Search for the cell housing the specified text and yield its (X, Y) center coordinate. 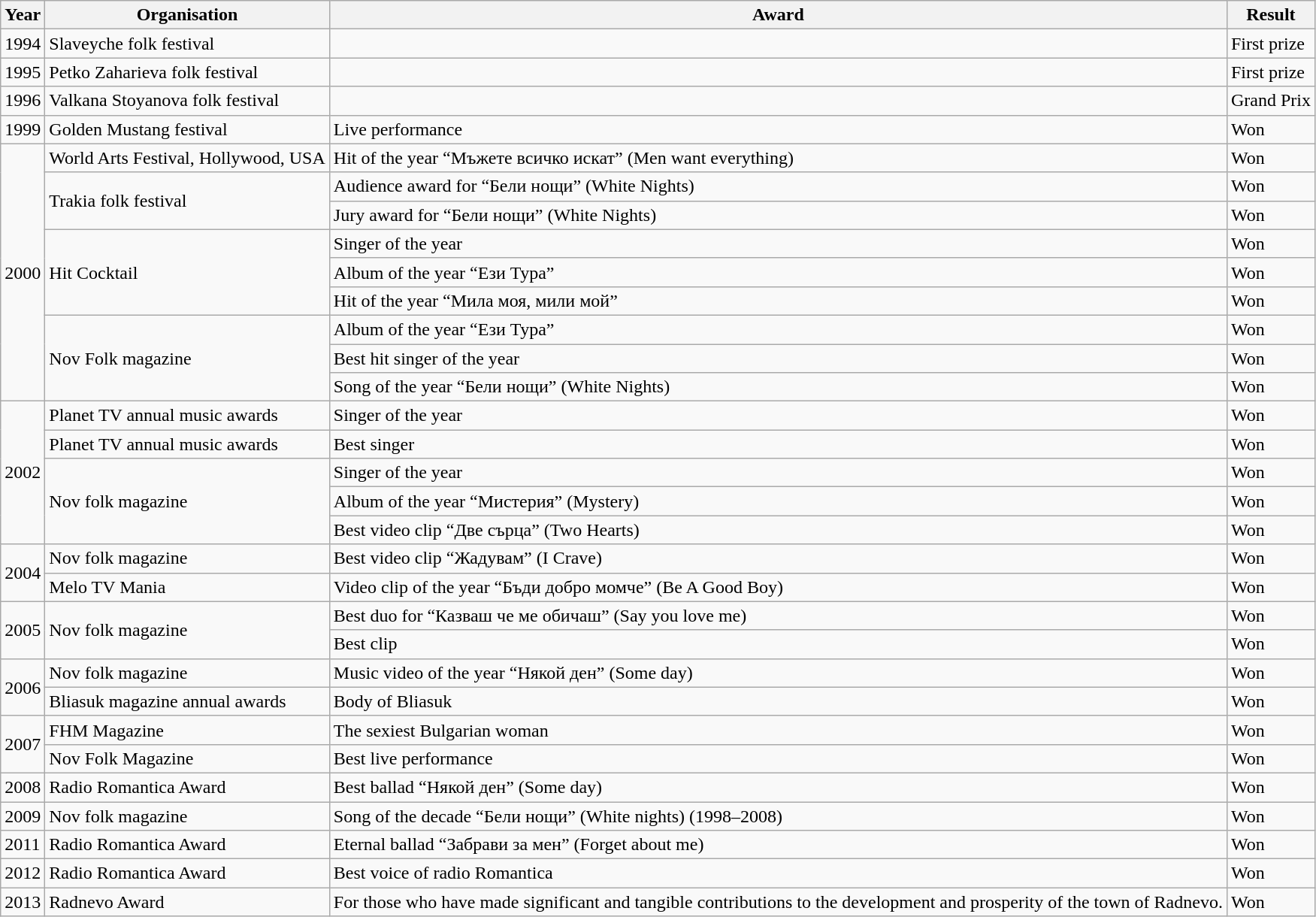
FHM Magazine (187, 730)
Hit of the year “Мъжете всичко искат” (Men want everything) (778, 158)
Slaveyche folk festival (187, 44)
Nov Folk Magazine (187, 758)
2009 (23, 816)
The sexiest Bulgarian woman (778, 730)
Bliasuk magazine annual awards (187, 701)
Valkana Stoyanova folk festival (187, 101)
Eternal ballad “Забрави за мен” (Forget about me) (778, 845)
Song of the decade “Бели нощи” (White nights) (1998–2008) (778, 816)
Album of the year “Мистерия” (Mystery) (778, 501)
World Arts Festival, Hollywood, USA (187, 158)
1994 (23, 44)
Organisation (187, 15)
2006 (23, 687)
Best hit singer of the year (778, 359)
Melo TV Mania (187, 587)
2013 (23, 902)
Jury award for “Бели нощи” (White Nights) (778, 215)
Music video of the year “Някой ден” (Some day) (778, 673)
Hit of the year “Мила моя, мили мой” (778, 301)
2004 (23, 573)
1996 (23, 101)
2008 (23, 787)
Best voice of radio Romantica (778, 873)
Best duo for “Казваш че ме обичаш” (Say you love me) (778, 616)
Best video clip “Две сърца” (Two Hearts) (778, 530)
Golden Mustang festival (187, 129)
Grand Prix (1270, 101)
1999 (23, 129)
Song of the year “Бели нощи” (White Nights) (778, 387)
Body of Bliasuk (778, 701)
1995 (23, 72)
Best live performance (778, 758)
2011 (23, 845)
Best video clip “Жадувам” (I Crave) (778, 558)
Petko Zaharieva folk festival (187, 72)
2000 (23, 272)
Best singer (778, 444)
Hit Cocktail (187, 272)
2005 (23, 630)
2002 (23, 473)
Nov Folk magazine (187, 358)
2007 (23, 744)
Radnevo Award (187, 902)
Trakia folk festival (187, 201)
For those who have made significant and tangible contributions to the development and prosperity of the town of Radnevo. (778, 902)
Audience award for “Бели нощи” (White Nights) (778, 186)
Video clip of the year “Бъди добро момче” (Be A Good Boy) (778, 587)
Best clip (778, 644)
Result (1270, 15)
Live performance (778, 129)
2012 (23, 873)
Award (778, 15)
Best ballad “Някой ден” (Some day) (778, 787)
Year (23, 15)
